Find where the given text appears and provide that cell's center as (x, y) coordinate. 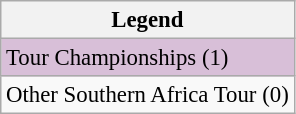
Tour Championships (1) (148, 58)
Legend (148, 20)
Other Southern Africa Tour (0) (148, 95)
